Locate the cell with the specified text and output its (x, y) center coordinate. 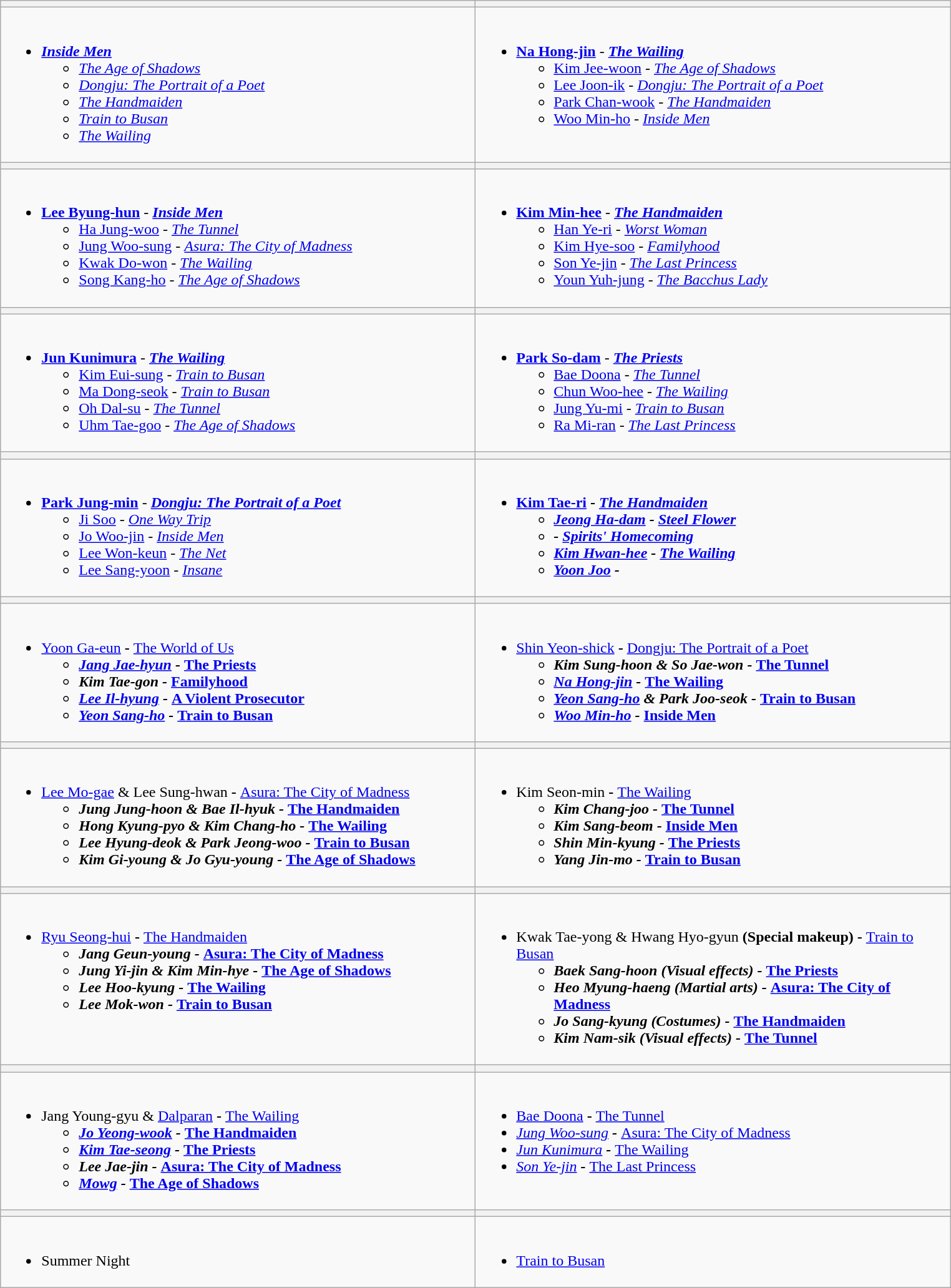
Yoon Ga-eun - The World of UsJang Jae-hyun - The PriestsKim Tae-gon - FamilyhoodLee Il-hyung - A Violent ProsecutorYeon Sang-ho - Train to Busan (238, 673)
Bae Doona - The TunnelJung Woo-sung - Asura: The City of MadnessJun Kunimura - The WailingSon Ye-jin - The Last Princess (713, 1141)
Kim Tae-ri - The HandmaidenJeong Ha-dam - Steel Flower - Spirits' HomecomingKim Hwan-hee - The WailingYoon Joo - (713, 528)
Summer Night (238, 1252)
Park Jung-min - Dongju: The Portrait of a PoetJi Soo - One Way TripJo Woo-jin - Inside MenLee Won-keun - The NetLee Sang-yoon - Insane (238, 528)
Inside MenThe Age of ShadowsDongju: The Portrait of a PoetThe HandmaidenTrain to BusanThe Wailing (238, 85)
Park So-dam - The PriestsBae Doona - The TunnelChun Woo-hee - The WailingJung Yu-mi - Train to BusanRa Mi-ran - The Last Princess (713, 383)
Kim Seon-min - The WailingKim Chang-joo - The TunnelKim Sang-beom - Inside MenShin Min-kyung - The PriestsYang Jin-mo - Train to Busan (713, 817)
Train to Busan (713, 1252)
Kim Min-hee - The HandmaidenHan Ye-ri - Worst WomanKim Hye-soo - FamilyhoodSon Ye-jin - The Last PrincessYoun Yuh-jung - The Bacchus Lady (713, 238)
Jun Kunimura - The WailingKim Eui-sung - Train to BusanMa Dong-seok - Train to BusanOh Dal-su - The TunnelUhm Tae-goo - The Age of Shadows (238, 383)
